Identify which cell holds the provided text, then report its [x, y] central coordinate. 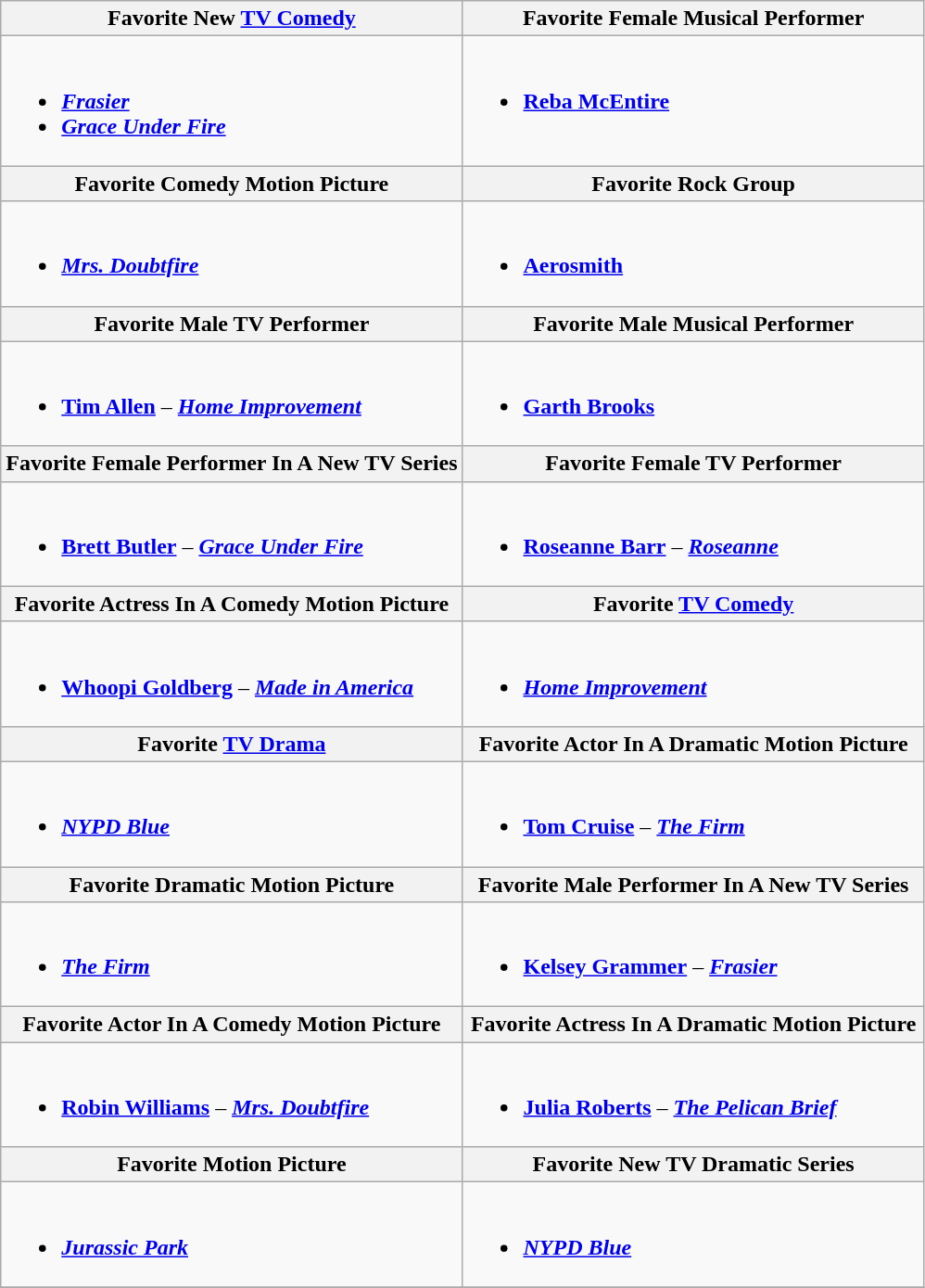
FrasierGrace Under Fire [232, 101]
Favorite Actor In A Comedy Motion Picture [232, 1025]
Favorite Female TV Performer [693, 464]
Mrs. Doubtfire [232, 254]
Roseanne Barr – Roseanne [693, 534]
Julia Roberts – The Pelican Brief [693, 1094]
Robin Williams – Mrs. Doubtfire [232, 1094]
Tom Cruise – The Firm [693, 814]
Favorite Female Musical Performer [693, 19]
Tim Allen – Home Improvement [232, 393]
Favorite Actress In A Comedy Motion Picture [232, 604]
Favorite Comedy Motion Picture [232, 184]
Favorite Dramatic Motion Picture [232, 884]
Favorite Male Musical Performer [693, 324]
Brett Butler – Grace Under Fire [232, 534]
Whoopi Goldberg – Made in America [232, 673]
The Firm [232, 955]
Favorite Actor In A Dramatic Motion Picture [693, 744]
Kelsey Grammer – Frasier [693, 955]
Aerosmith [693, 254]
Favorite Male TV Performer [232, 324]
Favorite New TV Dramatic Series [693, 1165]
Favorite TV Drama [232, 744]
Garth Brooks [693, 393]
Favorite Motion Picture [232, 1165]
Favorite Actress In A Dramatic Motion Picture [693, 1025]
Favorite Male Performer In A New TV Series [693, 884]
Favorite New TV Comedy [232, 19]
Jurassic Park [232, 1235]
Reba McEntire [693, 101]
Home Improvement [693, 673]
Favorite Female Performer In A New TV Series [232, 464]
Favorite TV Comedy [693, 604]
Favorite Rock Group [693, 184]
